For the text-containing cell, return its midpoint in [X, Y] coordinate format. 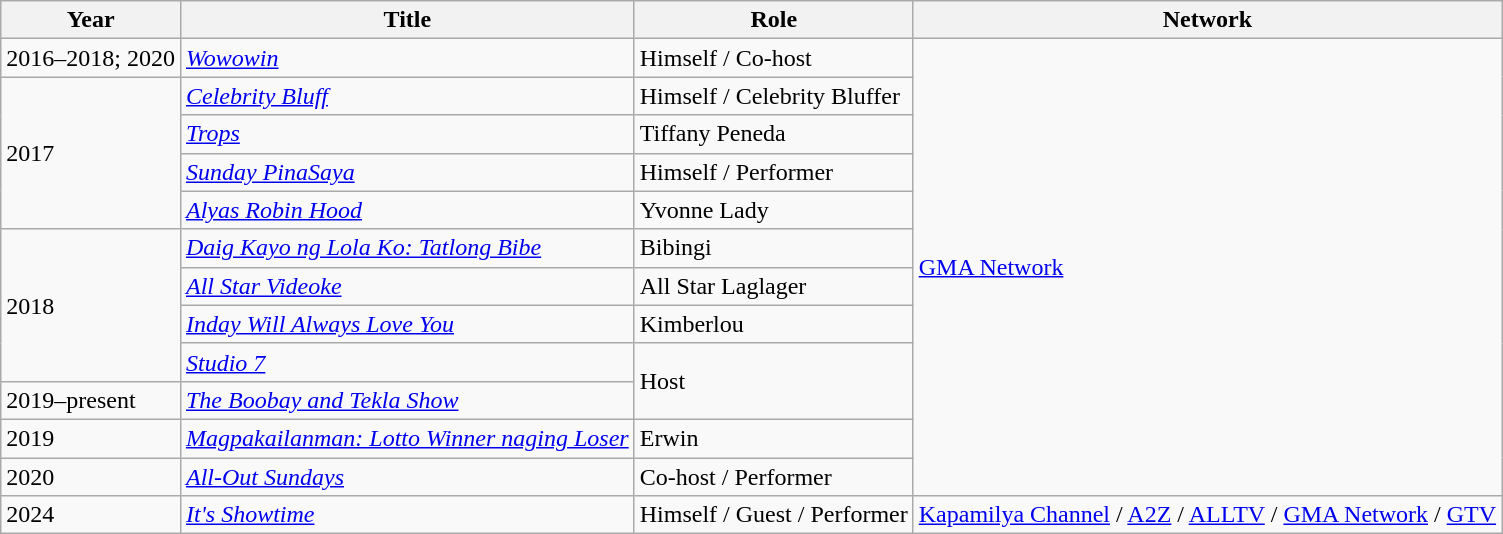
Tiffany Peneda [774, 134]
All-Out Sundays [407, 477]
Host [774, 381]
Daig Kayo ng Lola Ko: Tatlong Bibe [407, 248]
Inday Will Always Love You [407, 324]
2024 [91, 515]
Bibingi [774, 248]
Himself / Celebrity Bluffer [774, 96]
The Boobay and Tekla Show [407, 400]
Celebrity Bluff [407, 96]
Himself / Performer [774, 172]
Title [407, 20]
Network [1207, 20]
2020 [91, 477]
Yvonne Lady [774, 210]
Wowowin [407, 58]
Magpakailanman: Lotto Winner naging Loser [407, 438]
2019 [91, 438]
Himself / Co-host [774, 58]
Trops [407, 134]
Kapamilya Channel / A2Z / ALLTV / GMA Network / GTV [1207, 515]
2017 [91, 153]
Sunday PinaSaya [407, 172]
GMA Network [1207, 268]
Role [774, 20]
2019–present [91, 400]
Erwin [774, 438]
Studio 7 [407, 362]
It's Showtime [407, 515]
Himself / Guest / Performer [774, 515]
Co-host / Performer [774, 477]
2018 [91, 305]
Kimberlou [774, 324]
2016–2018; 2020 [91, 58]
All Star Laglager [774, 286]
Year [91, 20]
Alyas Robin Hood [407, 210]
All Star Videoke [407, 286]
